Pinpoint the cell where the given text exists, returning its [X, Y] midpoint coordinate. 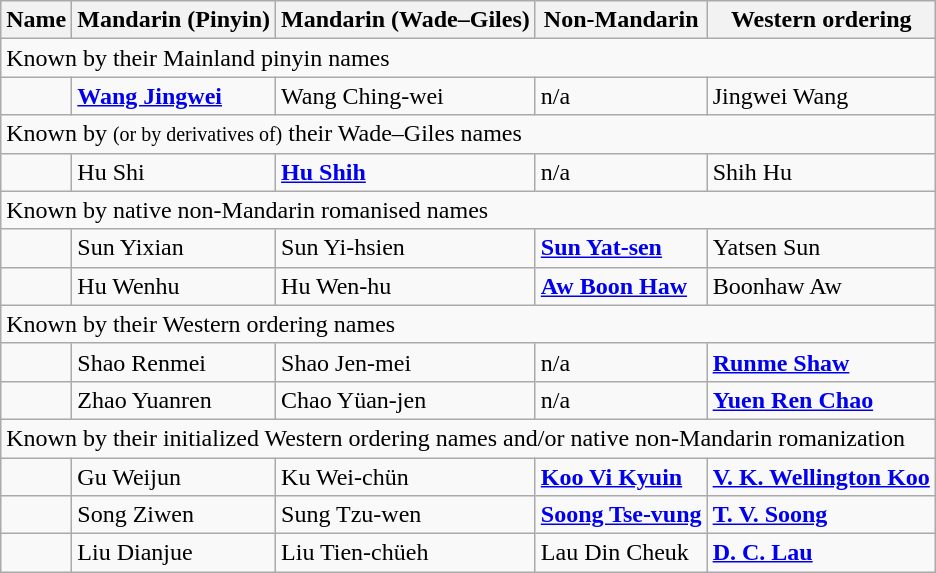
T. V. Soong [821, 515]
Shao Renmei [174, 362]
Aw Boon Haw [621, 286]
Hu Shih [406, 172]
Chao Yüan-jen [406, 400]
Song Ziwen [174, 515]
Boonhaw Aw [821, 286]
Hu Wenhu [174, 286]
Liu Tien-chüeh [406, 553]
Known by (or by derivatives of) their Wade–Giles names [468, 134]
Yuen Ren Chao [821, 400]
Shao Jen-mei [406, 362]
Gu Weijun [174, 477]
Shih Hu [821, 172]
D. C. Lau [821, 553]
Hu Shi [174, 172]
Koo Vi Kyuin [621, 477]
Sun Yixian [174, 248]
V. K. Wellington Koo [821, 477]
Zhao Yuanren [174, 400]
Lau Din Cheuk [621, 553]
Ku Wei-chün [406, 477]
Sun Yi-hsien [406, 248]
Jingwei Wang [821, 96]
Wang Ching-wei [406, 96]
Known by their Mainland pinyin names [468, 58]
Western ordering [821, 20]
Soong Tse-vung [621, 515]
Yatsen Sun [821, 248]
Known by their Western ordering names [468, 324]
Hu Wen-hu [406, 286]
Known by their initialized Western ordering names and/or native non-Mandarin romanization [468, 438]
Non-Mandarin [621, 20]
Mandarin (Wade–Giles) [406, 20]
Liu Dianjue [174, 553]
Sun Yat-sen [621, 248]
Mandarin (Pinyin) [174, 20]
Wang Jingwei [174, 96]
Runme Shaw [821, 362]
Name [36, 20]
Sung Tzu-wen [406, 515]
Known by native non-Mandarin romanised names [468, 210]
